Capture the cell that displays the provided text and extract its (X, Y) central coordinate. 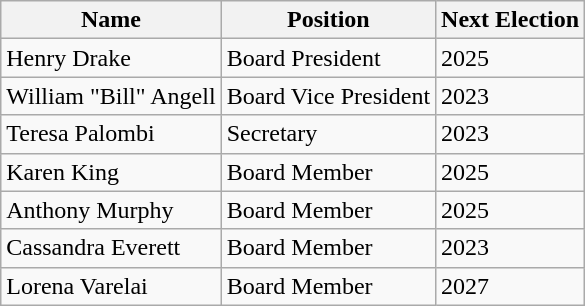
William "Bill" Angell (111, 96)
2027 (510, 286)
Cassandra Everett (111, 248)
Teresa Palombi (111, 134)
Anthony Murphy (111, 210)
Karen King (111, 172)
Board Vice President (328, 96)
Board President (328, 58)
Henry Drake (111, 58)
Name (111, 20)
Lorena Varelai (111, 286)
Secretary (328, 134)
Next Election (510, 20)
Position (328, 20)
